Search for the cell housing the specified text and yield its [x, y] center coordinate. 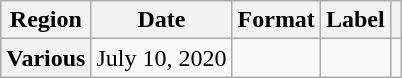
Format [276, 20]
Label [355, 20]
Various [46, 58]
Date [162, 20]
Region [46, 20]
July 10, 2020 [162, 58]
